Output the [x, y] coordinate of the center of the cell containing the given text.  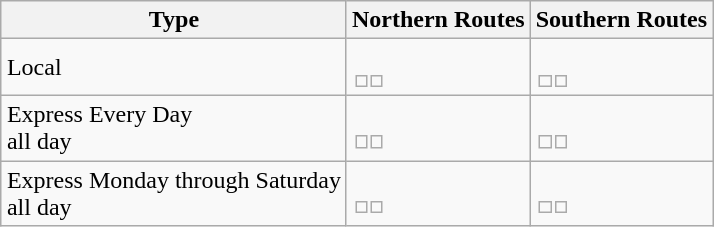
Local [174, 68]
Type [174, 20]
Express Every Dayall day [174, 128]
Express Monday through Saturdayall day [174, 192]
Northern Routes [438, 20]
Southern Routes [621, 20]
